Return the [X, Y] coordinate for the center point of the cell that contains the specified text.  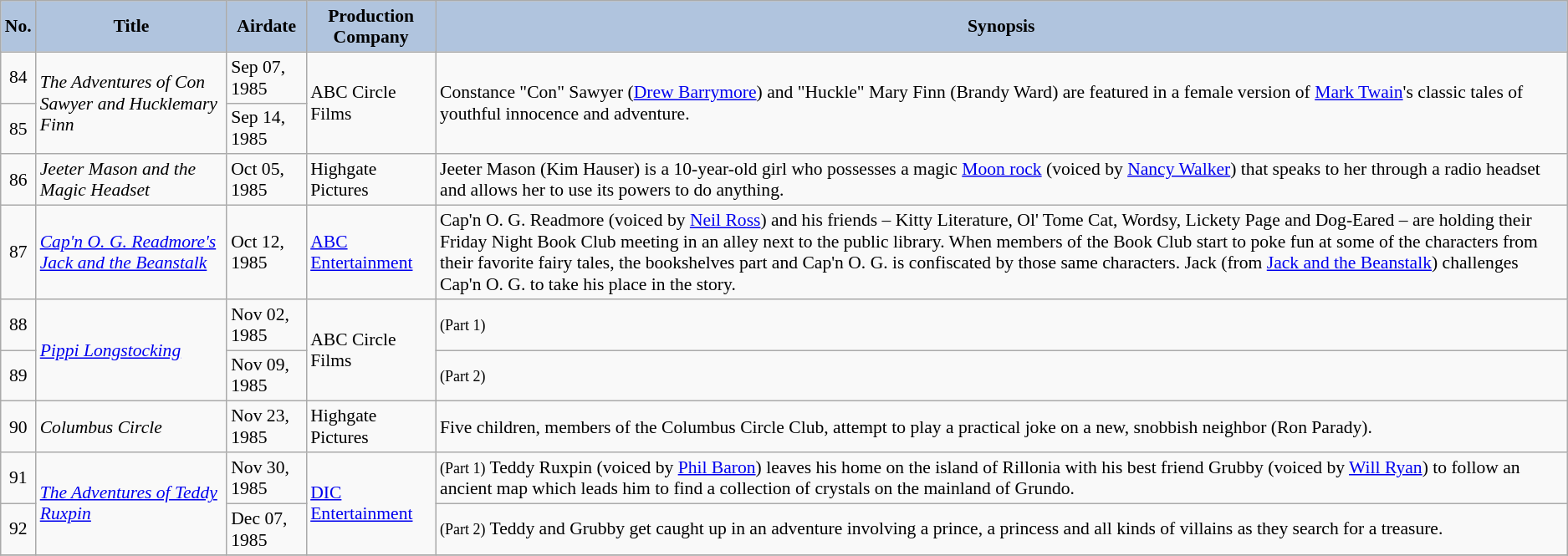
(Part 1) [1002, 324]
No. [18, 27]
Oct 12, 1985 [266, 252]
Synopsis [1002, 27]
Jeeter Mason and the Magic Headset [132, 181]
Airdate [266, 27]
Sep 07, 1985 [266, 77]
87 [18, 252]
91 [18, 478]
Five children, members of the Columbus Circle Club, attempt to play a practical joke on a new, snobbish neighbor (Ron Parady). [1002, 426]
The Adventures of Con Sawyer and Hucklemary Finn [132, 103]
92 [18, 528]
ABC Entertainment [371, 252]
90 [18, 426]
(Part 2) [1002, 376]
Columbus Circle [132, 426]
Nov 02, 1985 [266, 324]
86 [18, 181]
Nov 30, 1985 [266, 478]
DIC Entertainment [371, 503]
89 [18, 376]
88 [18, 324]
Dec 07, 1985 [266, 528]
Nov 23, 1985 [266, 426]
Production Company [371, 27]
84 [18, 77]
Title [132, 27]
Pippi Longstocking [132, 350]
The Adventures of Teddy Ruxpin [132, 503]
Oct 05, 1985 [266, 181]
Cap'n O. G. Readmore's Jack and the Beanstalk [132, 252]
(Part 2) Teddy and Grubby get caught up in an adventure involving a prince, a princess and all kinds of villains as they search for a treasure. [1002, 528]
Nov 09, 1985 [266, 376]
Sep 14, 1985 [266, 129]
85 [18, 129]
